Identify which cell holds the provided text, then report its [X, Y] central coordinate. 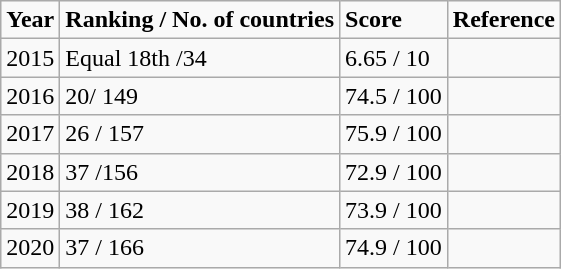
75.9 / 100 [394, 134]
72.9 / 100 [394, 172]
Reference [504, 20]
74.9 / 100 [394, 248]
Equal 18th /34 [200, 58]
2019 [30, 210]
Year [30, 20]
2018 [30, 172]
Score [394, 20]
Ranking / No. of countries [200, 20]
26 / 157 [200, 134]
73.9 / 100 [394, 210]
2015 [30, 58]
6.65 / 10 [394, 58]
20/ 149 [200, 96]
2020 [30, 248]
38 / 162 [200, 210]
37 / 166 [200, 248]
74.5 / 100 [394, 96]
2017 [30, 134]
37 /156 [200, 172]
2016 [30, 96]
